Pinpoint the cell where the given text exists, returning its [X, Y] midpoint coordinate. 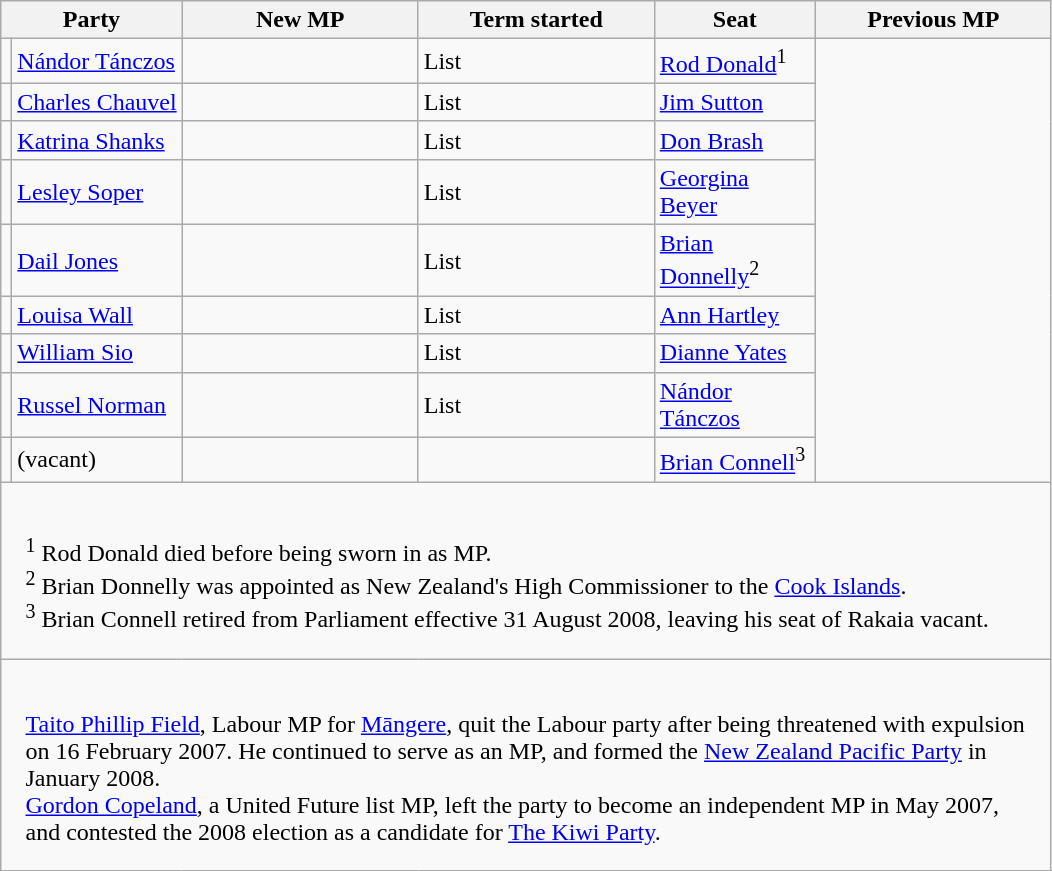
Term started [536, 20]
Lesley Soper [97, 192]
Party [92, 20]
William Sio [97, 353]
Don Brash [734, 140]
(vacant) [97, 460]
Previous MP [933, 20]
Charles Chauvel [97, 102]
Russel Norman [97, 404]
Dail Jones [97, 261]
Brian Connell3 [734, 460]
New MP [300, 20]
Georgina Beyer [734, 192]
Katrina Shanks [97, 140]
Jim Sutton [734, 102]
Louisa Wall [97, 315]
Dianne Yates [734, 353]
Seat [734, 20]
Rod Donald1 [734, 62]
Brian Donnelly2 [734, 261]
Ann Hartley [734, 315]
